Detect which cell encompasses the target text, then output its (x, y) center coordinate. 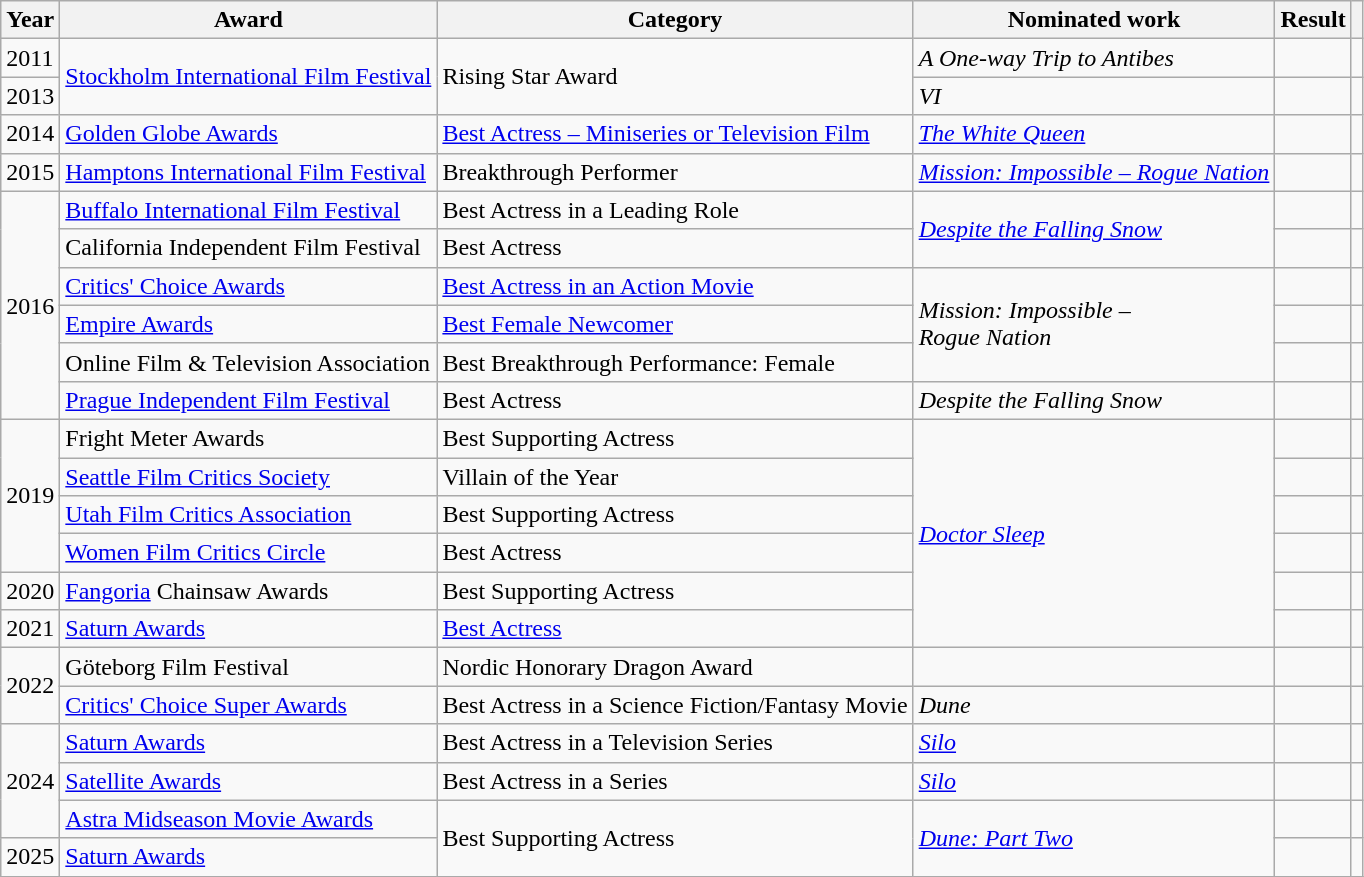
Women Film Critics Circle (248, 553)
Online Film & Television Association (248, 362)
Best Actress in a Leading Role (675, 210)
California Independent Film Festival (248, 248)
Mission: Impossible –Rogue Nation (1094, 324)
Year (30, 20)
Satellite Awards (248, 781)
2021 (30, 629)
2024 (30, 781)
Nordic Honorary Dragon Award (675, 667)
Dune (1094, 705)
2015 (30, 172)
Fright Meter Awards (248, 438)
2022 (30, 686)
Mission: Impossible – Rogue Nation (1094, 172)
Rising Star Award (675, 77)
Prague Independent Film Festival (248, 400)
2014 (30, 134)
Best Actress in a Science Fiction/Fantasy Movie (675, 705)
Göteborg Film Festival (248, 667)
Critics' Choice Awards (248, 286)
Best Actress in an Action Movie (675, 286)
Critics' Choice Super Awards (248, 705)
The White Queen (1094, 134)
Breakthrough Performer (675, 172)
Buffalo International Film Festival (248, 210)
VI (1094, 96)
2013 (30, 96)
Villain of the Year (675, 477)
Best Actress in a Series (675, 781)
2020 (30, 591)
A One-way Trip to Antibes (1094, 58)
Hamptons International Film Festival (248, 172)
Best Breakthrough Performance: Female (675, 362)
Best Actress in a Television Series (675, 743)
Seattle Film Critics Society (248, 477)
Stockholm International Film Festival (248, 77)
Doctor Sleep (1094, 533)
2011 (30, 58)
Dune: Part Two (1094, 838)
Best Actress – Miniseries or Television Film (675, 134)
Utah Film Critics Association (248, 515)
Empire Awards (248, 324)
Astra Midseason Movie Awards (248, 819)
2025 (30, 857)
2019 (30, 495)
Nominated work (1094, 20)
Award (248, 20)
Golden Globe Awards (248, 134)
Best Female Newcomer (675, 324)
Fangoria Chainsaw Awards (248, 591)
Result (1313, 20)
Category (675, 20)
2016 (30, 305)
